Detect which cell encompasses the target text, then output its (x, y) center coordinate. 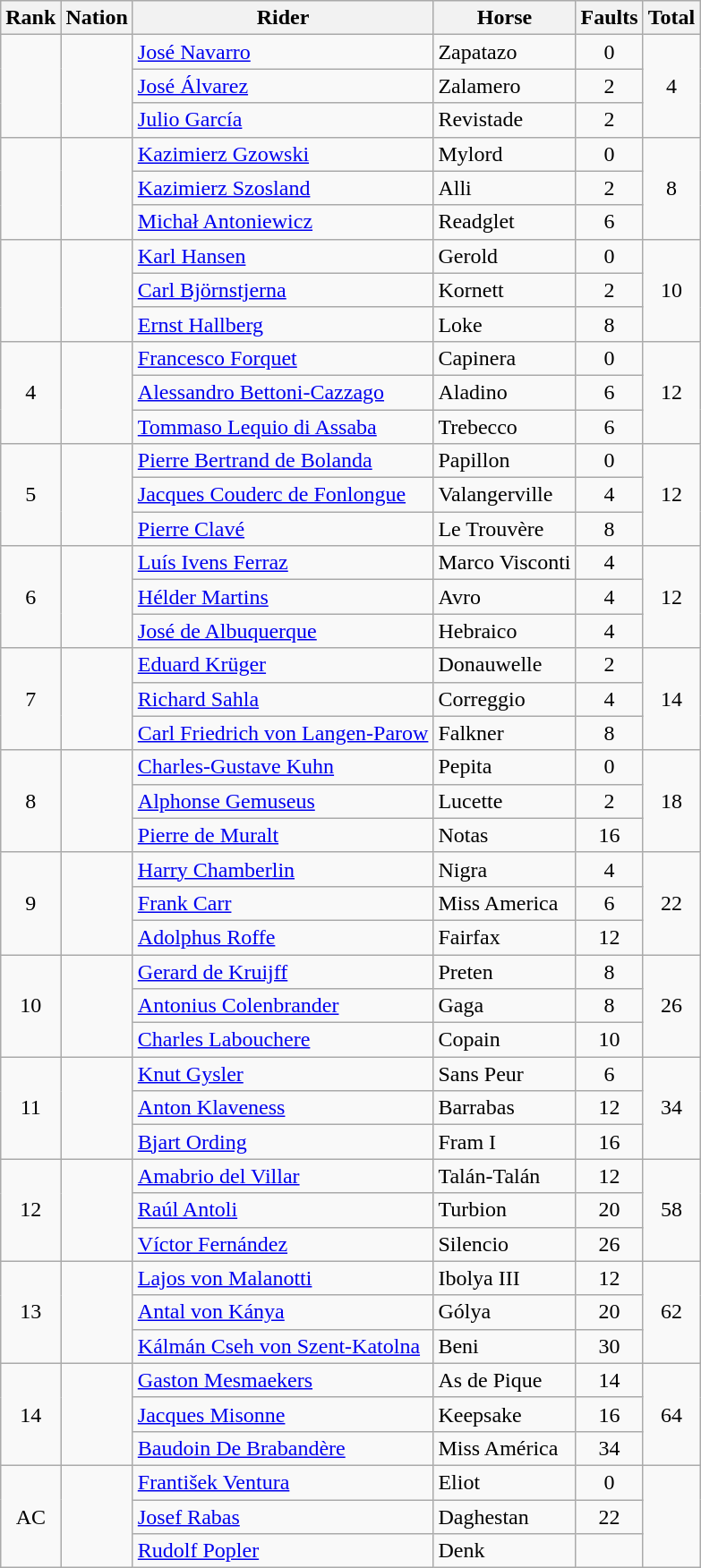
Talán-Talán (505, 1176)
As de Pique (505, 1380)
Donauwelle (505, 665)
Carl Friedrich von Langen-Parow (283, 733)
Rudolf Popler (283, 1551)
Readglet (505, 222)
Gólya (505, 1312)
Hélder Martins (283, 597)
José Álvarez (283, 86)
Copain (505, 1040)
Jacques Couderc de Fonlongue (283, 495)
José Navarro (283, 52)
Luís Ivens Ferraz (283, 563)
Lajos von Malanotti (283, 1278)
Ernst Hallberg (283, 324)
Marco Visconti (505, 563)
Le Trouvère (505, 529)
Aladino (505, 392)
Pepita (505, 767)
Rank (30, 18)
Notas (505, 835)
Tommaso Lequio di Assaba (283, 427)
Denk (505, 1551)
Josef Rabas (283, 1517)
Alessandro Bettoni-Cazzago (283, 392)
Raúl Antoli (283, 1210)
Antal von Kánya (283, 1312)
Valangerville (505, 495)
Nigra (505, 869)
Carl Björnstjerna (283, 290)
Miss America (505, 903)
Pierre de Muralt (283, 835)
Ibolya III (505, 1278)
Gerard de Kruijff (283, 971)
Lucette (505, 801)
Eliot (505, 1482)
Kornett (505, 290)
Zapatazo (505, 52)
Julio García (283, 120)
Falkner (505, 733)
Hebraico (505, 631)
Avro (505, 597)
9 (30, 903)
AC (30, 1516)
Beni (505, 1346)
18 (671, 801)
Kazimierz Gzowski (283, 154)
Sans Peur (505, 1074)
Karl Hansen (283, 256)
Frank Carr (283, 903)
Michał Antoniewicz (283, 222)
11 (30, 1108)
Fram I (505, 1142)
Jacques Misonne (283, 1414)
Harry Chamberlin (283, 869)
Anton Klaveness (283, 1108)
Charles Labouchere (283, 1040)
Silencio (505, 1244)
5 (30, 495)
Turbion (505, 1210)
Alphonse Gemuseus (283, 801)
Alli (505, 188)
Antonius Colenbrander (283, 1006)
Pierre Bertrand de Bolanda (283, 461)
Barrabas (505, 1108)
Zalamero (505, 86)
Gaga (505, 1006)
58 (671, 1210)
Miss América (505, 1448)
Víctor Fernández (283, 1244)
Gaston Mesmaekers (283, 1380)
Baudoin De Brabandère (283, 1448)
Preten (505, 971)
Bjart Ording (283, 1142)
7 (30, 699)
Faults (609, 18)
30 (609, 1346)
Kálmán Cseh von Szent-Katolna (283, 1346)
Fairfax (505, 937)
Amabrio del Villar (283, 1176)
Pierre Clavé (283, 529)
Keepsake (505, 1414)
Knut Gysler (283, 1074)
Francesco Forquet (283, 358)
Revistade (505, 120)
Kazimierz Szosland (283, 188)
Daghestan (505, 1517)
Charles-Gustave Kuhn (283, 767)
Gerold (505, 256)
Horse (505, 18)
Eduard Krüger (283, 665)
Total (671, 18)
Loke (505, 324)
Correggio (505, 699)
62 (671, 1312)
Richard Sahla (283, 699)
José de Albuquerque (283, 631)
64 (671, 1414)
13 (30, 1312)
Nation (97, 18)
František Ventura (283, 1482)
Trebecco (505, 427)
Rider (283, 18)
Papillon (505, 461)
Adolphus Roffe (283, 937)
Mylord (505, 154)
Capinera (505, 358)
